Extract the [X, Y] coordinate from the center of the cell holding the provided text.  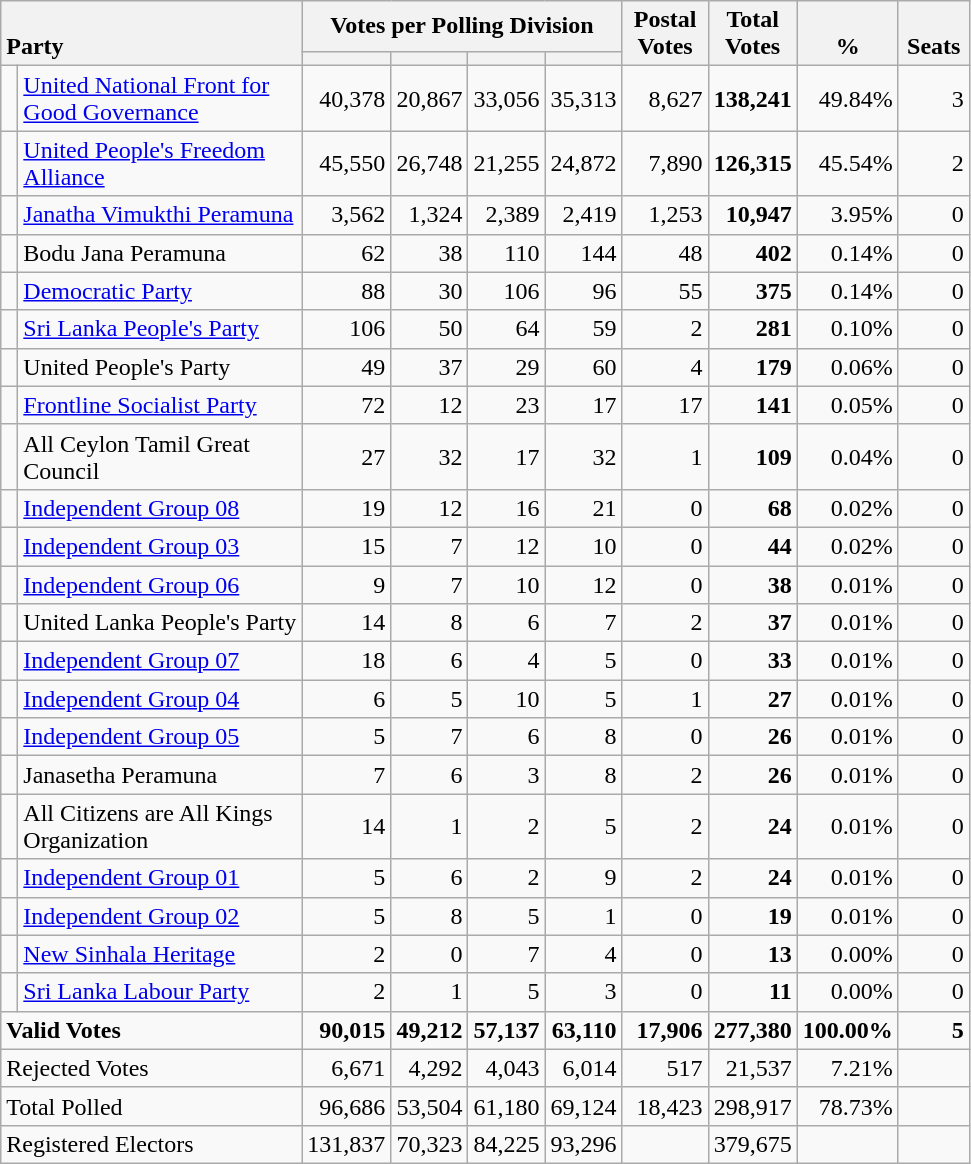
44 [752, 546]
10,947 [752, 215]
45,550 [346, 164]
0.04% [848, 456]
Sri Lanka Labour Party [160, 992]
61,180 [506, 1106]
7,890 [665, 164]
Rejected Votes [152, 1068]
48 [665, 253]
United People's Party [160, 367]
Sri Lanka People's Party [160, 329]
Party [152, 34]
Democratic Party [160, 291]
60 [584, 367]
4,292 [430, 1068]
6,014 [584, 1068]
Seats [934, 34]
55 [665, 291]
All Citizens are All KingsOrganization [160, 826]
United Lanka People's Party [160, 623]
138,241 [752, 98]
Registered Electors [152, 1144]
Janasetha Peramuna [160, 775]
57,137 [506, 1030]
13 [752, 954]
88 [346, 291]
109 [752, 456]
63,110 [584, 1030]
Votes per Polling Division [462, 26]
16 [506, 508]
93,296 [584, 1144]
Independent Group 06 [160, 585]
277,380 [752, 1030]
PostalVotes [665, 34]
375 [752, 291]
21 [584, 508]
379,675 [752, 1144]
Independent Group 08 [160, 508]
Bodu Jana Peramuna [160, 253]
All Ceylon Tamil GreatCouncil [160, 456]
144 [584, 253]
49 [346, 367]
179 [752, 367]
1,324 [430, 215]
3.95% [848, 215]
131,837 [346, 1144]
96 [584, 291]
0.06% [848, 367]
21,537 [752, 1068]
126,315 [752, 164]
110 [506, 253]
59 [584, 329]
40,378 [346, 98]
0.05% [848, 405]
49.84% [848, 98]
84,225 [506, 1144]
141 [752, 405]
7.21% [848, 1068]
30 [430, 291]
298,917 [752, 1106]
Janatha Vimukthi Peramuna [160, 215]
15 [346, 546]
50 [430, 329]
Independent Group 03 [160, 546]
72 [346, 405]
17,906 [665, 1030]
68 [752, 508]
1,253 [665, 215]
29 [506, 367]
3,562 [346, 215]
53,504 [430, 1106]
64 [506, 329]
Frontline Socialist Party [160, 405]
26,748 [430, 164]
45.54% [848, 164]
70,323 [430, 1144]
35,313 [584, 98]
78.73% [848, 1106]
Independent Group 07 [160, 661]
Independent Group 01 [160, 878]
6,671 [346, 1068]
New Sinhala Heritage [160, 954]
90,015 [346, 1030]
2,389 [506, 215]
517 [665, 1068]
33 [752, 661]
18,423 [665, 1106]
Total Polled [152, 1106]
20,867 [430, 98]
United National Front forGood Governance [160, 98]
281 [752, 329]
23 [506, 405]
62 [346, 253]
Total Votes [752, 34]
% [848, 34]
24,872 [584, 164]
69,124 [584, 1106]
18 [346, 661]
Independent Group 05 [160, 737]
21,255 [506, 164]
Valid Votes [152, 1030]
8,627 [665, 98]
49,212 [430, 1030]
100.00% [848, 1030]
4,043 [506, 1068]
33,056 [506, 98]
Independent Group 02 [160, 916]
2,419 [584, 215]
Independent Group 04 [160, 699]
96,686 [346, 1106]
0.10% [848, 329]
United People's FreedomAlliance [160, 164]
11 [752, 992]
402 [752, 253]
